Locate the cell with the specified text and output its [x, y] center coordinate. 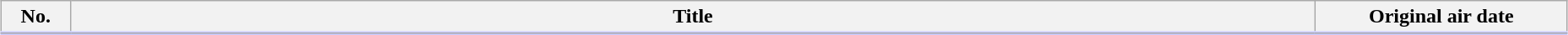
Original air date [1441, 17]
Title [693, 17]
No. [35, 17]
